Identify which cell holds the provided text, then report its [X, Y] central coordinate. 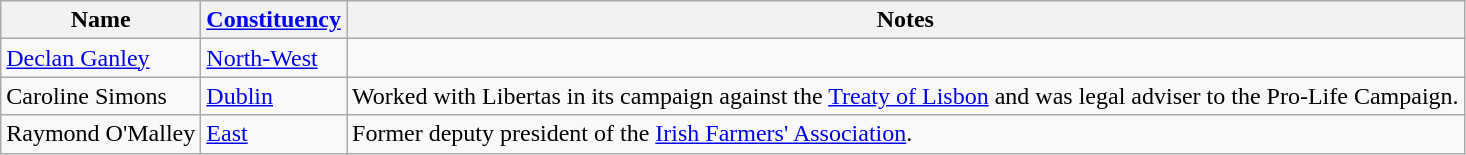
Declan Ganley [101, 58]
Caroline Simons [101, 96]
Raymond O'Malley [101, 134]
Worked with Libertas in its campaign against the Treaty of Lisbon and was legal adviser to the Pro-Life Campaign. [906, 96]
Dublin [274, 96]
Former deputy president of the Irish Farmers' Association. [906, 134]
Name [101, 20]
Notes [906, 20]
Constituency [274, 20]
North-West [274, 58]
East [274, 134]
